From the cell containing the given text, extract its center point as [x, y] coordinate. 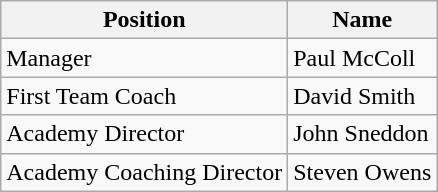
Name [362, 20]
First Team Coach [144, 96]
David Smith [362, 96]
Paul McColl [362, 58]
Manager [144, 58]
Academy Coaching Director [144, 172]
Position [144, 20]
Steven Owens [362, 172]
Academy Director [144, 134]
John Sneddon [362, 134]
